Find where the given text appears and provide that cell's center as (X, Y) coordinate. 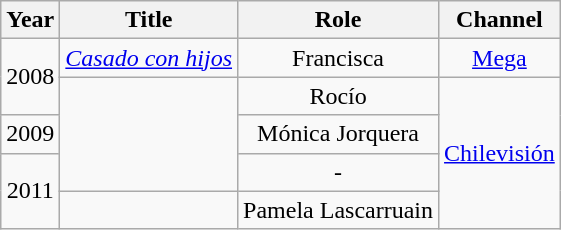
Mega (500, 58)
Pamela Lascarruain (338, 210)
Year (30, 20)
Casado con hijos (149, 58)
2008 (30, 77)
Channel (500, 20)
Mónica Jorquera (338, 134)
Francisca (338, 58)
- (338, 172)
2009 (30, 134)
Chilevisión (500, 153)
Title (149, 20)
2011 (30, 191)
Role (338, 20)
Rocío (338, 96)
